Return (x, y) of the center of cell containing provided text 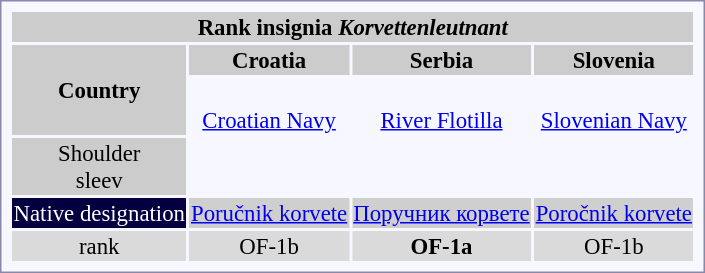
Shouldersleev (99, 166)
River Flotilla (442, 106)
Country (99, 90)
Serbia (442, 60)
Croatian Navy (268, 106)
Поручник корвете (442, 213)
Slovenia (614, 60)
Croatia (268, 60)
Rank insignia Korvettenleutnant (352, 27)
Slovenian Navy (614, 106)
Poročnik korvete (614, 213)
rank (99, 246)
Poručnik korvete (268, 213)
Native designation (99, 213)
OF-1a (442, 246)
